Capture the cell that displays the provided text and extract its (x, y) central coordinate. 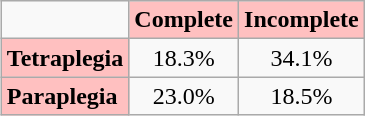
Incomplete (302, 20)
34.1% (302, 58)
18.3% (184, 58)
Tetraplegia (65, 58)
Complete (184, 20)
Paraplegia (65, 96)
18.5% (302, 96)
23.0% (184, 96)
